Pinpoint the cell where the given text exists, returning its [X, Y] midpoint coordinate. 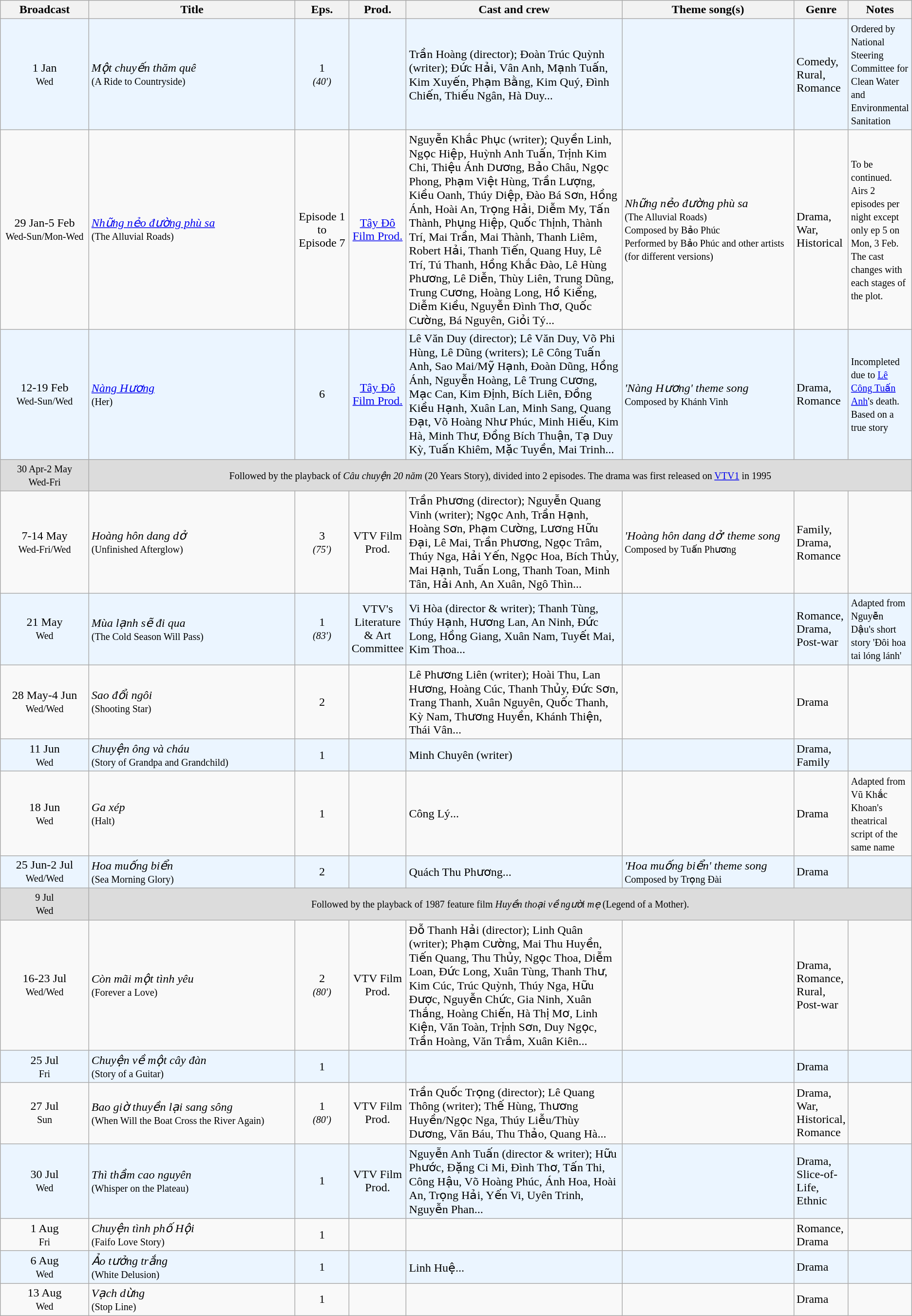
Cast and crew [514, 10]
Eps. [322, 10]
Minh Chuyên (writer) [514, 755]
'Hoa muống biển' theme songComposed by Trọng Đài [708, 871]
Sao đổi ngôi (Shooting Star) [192, 702]
Vạch dừng (Stop Line) [192, 1299]
7-14 MayWed-Fri/Wed [45, 542]
Adapted from Nguyễn Dậu's short story 'Đôi hoa tai lóng lánh' [880, 629]
Thì thầm cao nguyên (Whisper on the Plateau) [192, 1181]
Drama, Romance [821, 394]
25 JulFri [45, 1066]
To be continued.Airs 2 episodes per night except only ep 5 on Mon, 3 Feb.The cast changes with each stages of the plot. [880, 230]
Drama, Slice-of-Life, Ethnic [821, 1181]
Chuyện tình phố Hội (Faifo Love Story) [192, 1235]
30 Apr-2 MayWed-Fri [45, 475]
Theme song(s) [708, 10]
Drama, Family [821, 755]
Genre [821, 10]
27 JulSun [45, 1113]
Những nẻo đường phù sa(The Alluvial Roads)Composed by Bảo PhúcPerformed by Bảo Phúc and other artists (for different versions) [708, 230]
Family, Drama, Romance [821, 542]
Title [192, 10]
Episode 1toEpisode 7 [322, 230]
Công Lý... [514, 813]
Romance, Drama, Post-war [821, 629]
Nàng Hương (Her) [192, 394]
25 Jun-2 JulWed/Wed [45, 871]
Drama, War, Historical, Romance [821, 1113]
21 MayWed [45, 629]
Ga xép (Halt) [192, 813]
Comedy, Rural, Romance [821, 74]
Prod. [378, 10]
18 JunWed [45, 813]
Mùa lạnh sẽ đi qua (The Cold Season Will Pass) [192, 629]
Romance, Drama [821, 1235]
Ảo tưởng trắng (White Delusion) [192, 1267]
Chuyện về một cây đàn (Story of a Guitar) [192, 1066]
Trần Quốc Trọng (director); Lê Quang Thông (writer); Thế Hùng, Thương Huyền/Ngọc Nga, Thúy Liễu/Thùy Dương, Văn Báu, Thu Thảo, Quang Hà... [514, 1113]
Broadcast [45, 10]
6 AugWed [45, 1267]
Chuyện ông và cháu (Story of Grandpa and Grandchild) [192, 755]
Incompleted due to Lê Công Tuấn Anh's death. Based on a true story [880, 394]
Drama, War, Historical [821, 230]
1 JanWed [45, 74]
28 May-4 JunWed/Wed [45, 702]
Bao giờ thuyền lại sang sông (When Will the Boat Cross the River Again) [192, 1113]
1(83′) [322, 629]
1(80′) [322, 1113]
Quách Thu Phương... [514, 871]
1 AugFri [45, 1235]
1(40′) [322, 74]
13 AugWed [45, 1299]
3(75′) [322, 542]
2(80′) [322, 985]
Hoàng hôn dang dở (Unfinished Afterglow) [192, 542]
Drama, Romance, Rural, Post-war [821, 985]
Ordered by National Steering Committee for Clean Water and Environmental Sanitation [880, 74]
VTV's Literature & Art Committee [378, 629]
Followed by the playback of Câu chuyện 20 năm (20 Years Story), divided into 2 episodes. The drama was first released on VTV1 in 1995 [500, 475]
'Nàng Hương' theme songComposed by Khánh Vinh [708, 394]
Linh Huệ... [514, 1267]
Notes [880, 10]
29 Jan-5 FebWed-Sun/Mon-Wed [45, 230]
12-19 FebWed-Sun/Wed [45, 394]
11 JunWed [45, 755]
Vi Hòa (director & writer); Thanh Tùng, Thúy Hạnh, Hương Lan, An Ninh, Đức Long, Hồng Giang, Xuân Nam, Tuyết Mai, Kim Thoa... [514, 629]
Adapted from Vũ Khắc Khoan's theatrical script of the same name [880, 813]
Hoa muống biển (Sea Morning Glory) [192, 871]
Trần Hoàng (director); Đoàn Trúc Quỳnh (writer); Đức Hải, Vân Anh, Mạnh Tuấn, Kim Xuyến, Phạm Bằng, Kim Quý, Đình Chiến, Thiếu Ngân, Hà Duy... [514, 74]
30 JulWed [45, 1181]
Một chuyến thăm quê (A Ride to Countryside) [192, 74]
Những nẻo đường phù sa (The Alluvial Roads) [192, 230]
'Hoàng hôn dang dở' theme songComposed by Tuấn Phương [708, 542]
Followed by the playback of 1987 feature film Huyền thoại về người mẹ (Legend of a Mother). [500, 904]
16-23 JulWed/Wed [45, 985]
6 [322, 394]
9 JulWed [45, 904]
Còn mãi một tình yêu (Forever a Love) [192, 985]
